Locate the cell with the specified text and output its (X, Y) center coordinate. 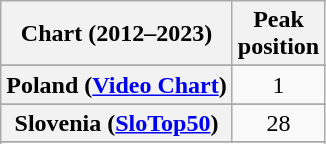
28 (278, 123)
Slovenia (SloTop50) (117, 123)
Poland (Video Chart) (117, 85)
Chart (2012–2023) (117, 34)
1 (278, 85)
Peakposition (278, 34)
